Detect which cell encompasses the target text, then output its (x, y) center coordinate. 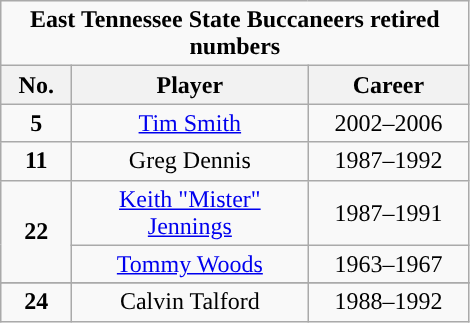
Greg Dennis (190, 161)
Player (190, 85)
5 (36, 123)
2002–2006 (388, 123)
1988–1992 (388, 302)
1987–1991 (388, 212)
Tommy Woods (190, 264)
24 (36, 302)
11 (36, 161)
East Tennessee State Buccaneers retired numbers (235, 34)
1963–1967 (388, 264)
Tim Smith (190, 123)
Calvin Talford (190, 302)
No. (36, 85)
22 (36, 232)
Career (388, 85)
1987–1992 (388, 161)
Keith "Mister" Jennings (190, 212)
